Determine the [X, Y] coordinate at the center of the cell enclosing the given text.  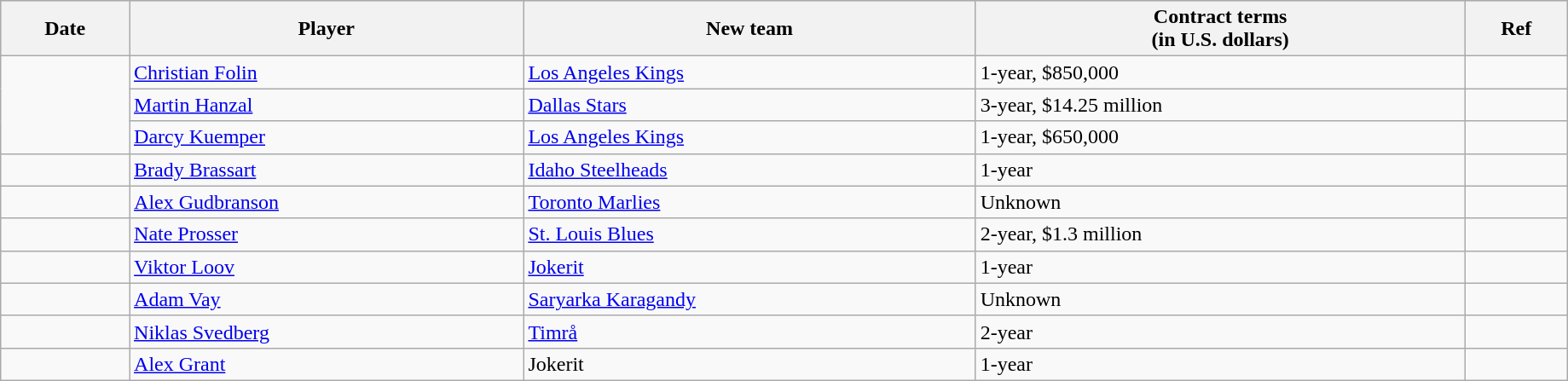
Darcy Kuemper [327, 137]
Ref [1516, 29]
Player [327, 29]
Niklas Svedberg [327, 332]
1-year, $650,000 [1220, 137]
2-year [1220, 332]
Christian Folin [327, 72]
Date [65, 29]
1-year, $850,000 [1220, 72]
Dallas Stars [749, 105]
Toronto Marlies [749, 202]
Brady Brassart [327, 170]
Alex Grant [327, 364]
Alex Gudbranson [327, 202]
New team [749, 29]
Saryarka Karagandy [749, 299]
3-year, $14.25 million [1220, 105]
2-year, $1.3 million [1220, 234]
Viktor Loov [327, 267]
Adam Vay [327, 299]
Nate Prosser [327, 234]
Contract terms(in U.S. dollars) [1220, 29]
Idaho Steelheads [749, 170]
Martin Hanzal [327, 105]
St. Louis Blues [749, 234]
Timrå [749, 332]
